Scan for the cell matching the given text and deliver its (x, y) coordinate at center. 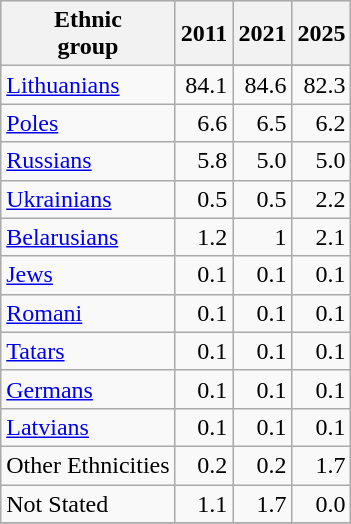
Belarusians (88, 237)
6.5 (262, 123)
84.1 (204, 85)
1.2 (204, 237)
82.3 (322, 85)
Russians (88, 161)
2.1 (322, 237)
2025 (322, 34)
1.1 (204, 503)
Germans (88, 389)
84.6 (262, 85)
Other Ethnicities (88, 465)
Tatars (88, 351)
Poles (88, 123)
2021 (262, 34)
Lithuanians (88, 85)
1 (262, 237)
Ukrainians (88, 199)
Romani (88, 313)
0.0 (322, 503)
Jews (88, 275)
Ethnicgroup (88, 34)
5.8 (204, 161)
Latvians (88, 427)
6.2 (322, 123)
6.6 (204, 123)
Not Stated (88, 503)
2.2 (322, 199)
2011 (204, 34)
